From the cell containing the given text, extract its center point as (X, Y) coordinate. 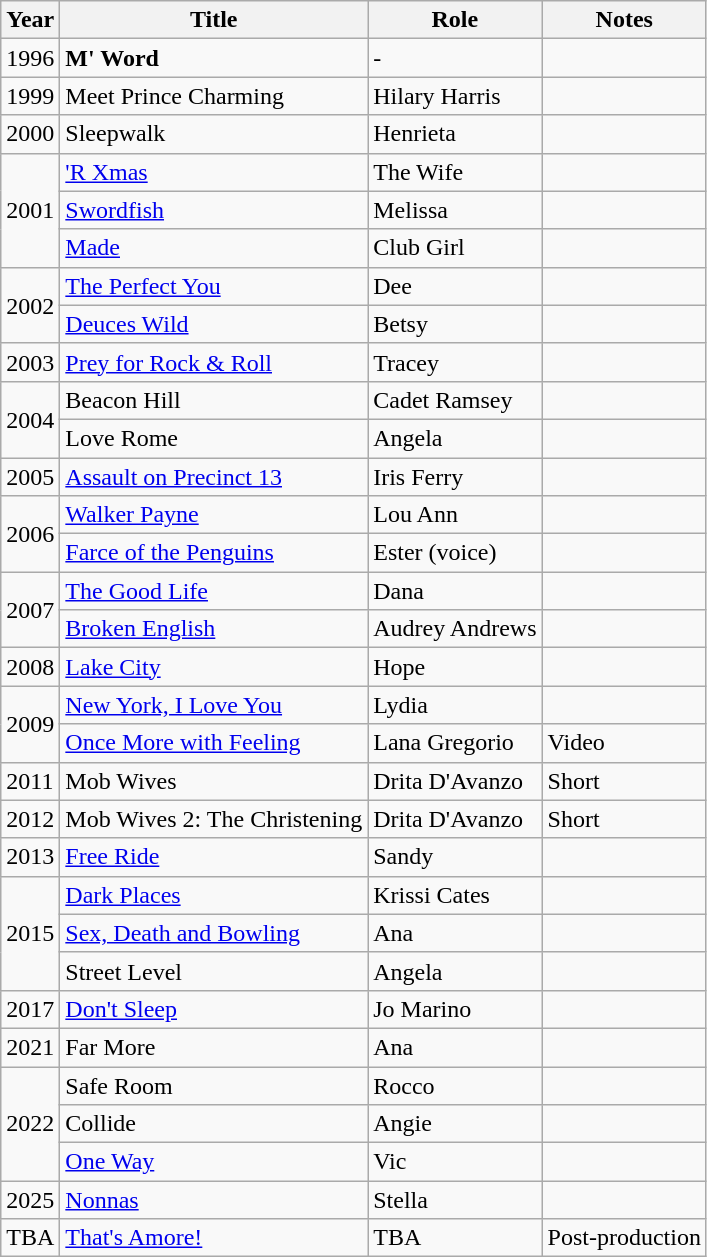
Assault on Precinct 13 (214, 477)
Lana Gregorio (455, 743)
Once More with Feeling (214, 743)
Broken English (214, 629)
2022 (30, 1123)
Meet Prince Charming (214, 96)
2009 (30, 724)
Street Level (214, 971)
Ester (voice) (455, 553)
Hilary Harris (455, 96)
2005 (30, 477)
Collide (214, 1124)
Dana (455, 591)
1999 (30, 96)
Dee (455, 286)
2025 (30, 1200)
2015 (30, 933)
Don't Sleep (214, 1009)
'R Xmas (214, 172)
Swordfish (214, 210)
M' Word (214, 58)
Title (214, 20)
The Perfect You (214, 286)
Role (455, 20)
2007 (30, 610)
The Wife (455, 172)
2013 (30, 857)
Rocco (455, 1085)
Prey for Rock & Roll (214, 362)
Walker Payne (214, 515)
Lake City (214, 667)
2003 (30, 362)
Mob Wives 2: The Christening (214, 819)
Mob Wives (214, 781)
2000 (30, 134)
Dark Places (214, 895)
Vic (455, 1162)
Cadet Ramsey (455, 400)
Lou Ann (455, 515)
Stella (455, 1200)
Beacon Hill (214, 400)
Free Ride (214, 857)
Club Girl (455, 248)
1996 (30, 58)
One Way (214, 1162)
Audrey Andrews (455, 629)
Far More (214, 1047)
That's Amore! (214, 1238)
Sandy (455, 857)
New York, I Love You (214, 705)
Sleepwalk (214, 134)
2017 (30, 1009)
Lydia (455, 705)
Jo Marino (455, 1009)
Angie (455, 1124)
Made (214, 248)
2001 (30, 210)
2002 (30, 305)
Farce of the Penguins (214, 553)
Post-production (624, 1238)
2006 (30, 534)
Hope (455, 667)
Love Rome (214, 438)
Betsy (455, 324)
Video (624, 743)
Henrieta (455, 134)
The Good Life (214, 591)
2021 (30, 1047)
Nonnas (214, 1200)
Krissi Cates (455, 895)
2011 (30, 781)
2004 (30, 419)
Safe Room (214, 1085)
Tracey (455, 362)
Iris Ferry (455, 477)
2008 (30, 667)
- (455, 58)
Notes (624, 20)
2012 (30, 819)
Sex, Death and Bowling (214, 933)
Year (30, 20)
Melissa (455, 210)
Deuces Wild (214, 324)
